For the text-containing cell, return its midpoint in (x, y) coordinate format. 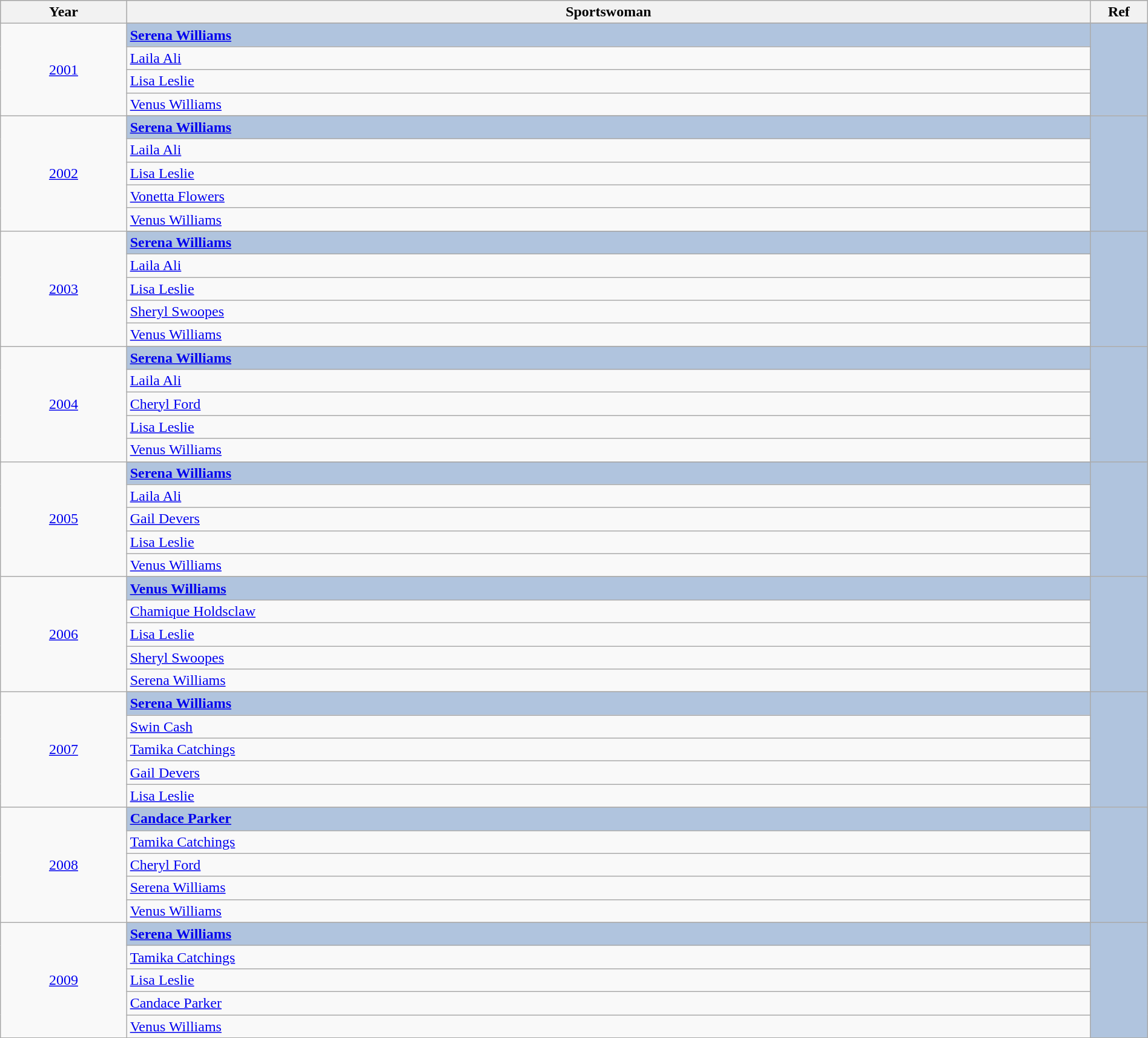
Sportswoman (608, 12)
Chamique Holdsclaw (608, 611)
2002 (64, 173)
Vonetta Flowers (608, 196)
Swin Cash (608, 727)
2001 (64, 70)
2005 (64, 519)
2003 (64, 288)
2009 (64, 980)
2008 (64, 865)
2004 (64, 404)
Year (64, 12)
2007 (64, 750)
Ref (1119, 12)
2006 (64, 634)
